Determine the [x, y] coordinate at the center of the cell enclosing the given text.  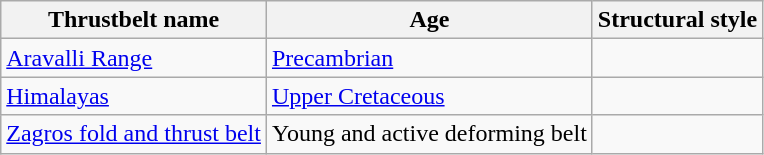
Aravalli Range [134, 58]
Upper Cretaceous [429, 96]
Zagros fold and thrust belt [134, 134]
Precambrian [429, 58]
Structural style [677, 20]
Young and active deforming belt [429, 134]
Himalayas [134, 96]
Age [429, 20]
Thrustbelt name [134, 20]
